Find where the given text appears and provide that cell's center as (X, Y) coordinate. 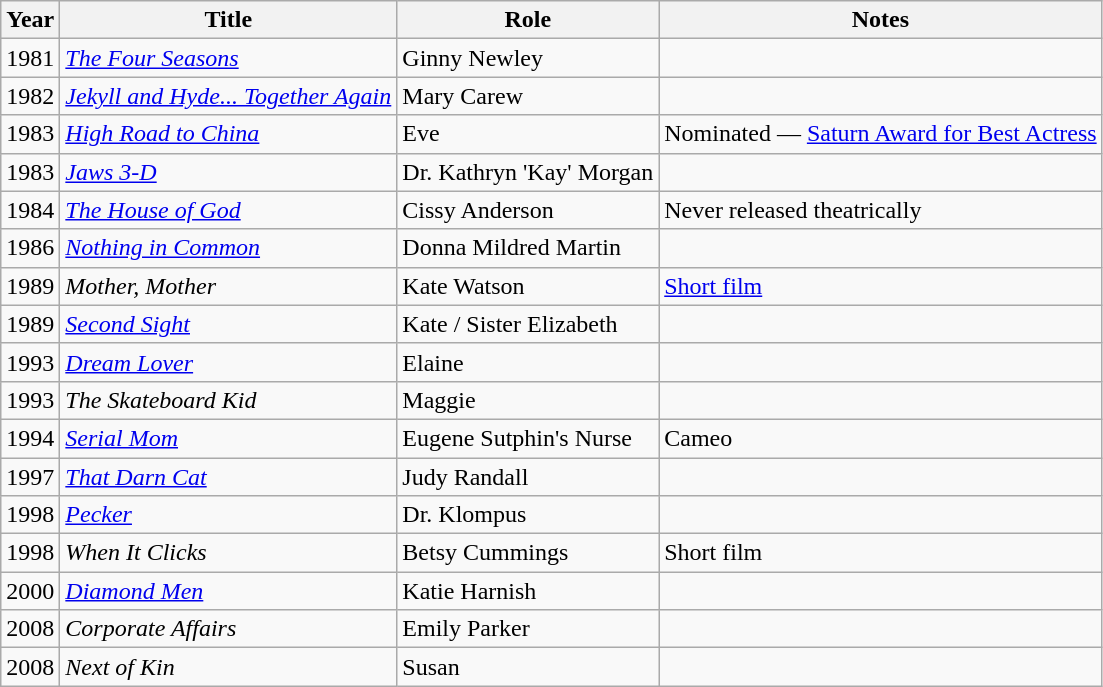
Serial Mom (228, 438)
Cameo (880, 438)
Katie Harnish (528, 591)
1982 (30, 96)
Elaine (528, 362)
Role (528, 20)
Year (30, 20)
Never released theatrically (880, 210)
Pecker (228, 515)
Ginny Newley (528, 58)
Mother, Mother (228, 286)
Cissy Anderson (528, 210)
Dr. Klompus (528, 515)
Nominated — Saturn Award for Best Actress (880, 134)
The Four Seasons (228, 58)
Jekyll and Hyde... Together Again (228, 96)
The Skateboard Kid (228, 400)
Susan (528, 667)
Dr. Kathryn 'Kay' Morgan (528, 172)
Jaws 3-D (228, 172)
Donna Mildred Martin (528, 248)
High Road to China (228, 134)
Dream Lover (228, 362)
Emily Parker (528, 629)
Betsy Cummings (528, 553)
Second Sight (228, 324)
Eugene Sutphin's Nurse (528, 438)
1997 (30, 477)
Mary Carew (528, 96)
1994 (30, 438)
The House of God (228, 210)
When It Clicks (228, 553)
Nothing in Common (228, 248)
That Darn Cat (228, 477)
Title (228, 20)
Maggie (528, 400)
Corporate Affairs (228, 629)
Kate / Sister Elizabeth (528, 324)
1984 (30, 210)
Notes (880, 20)
1981 (30, 58)
Kate Watson (528, 286)
1986 (30, 248)
Eve (528, 134)
2000 (30, 591)
Judy Randall (528, 477)
Next of Kin (228, 667)
Diamond Men (228, 591)
